Return the (x, y) coordinate for the center point of the cell that contains the specified text.  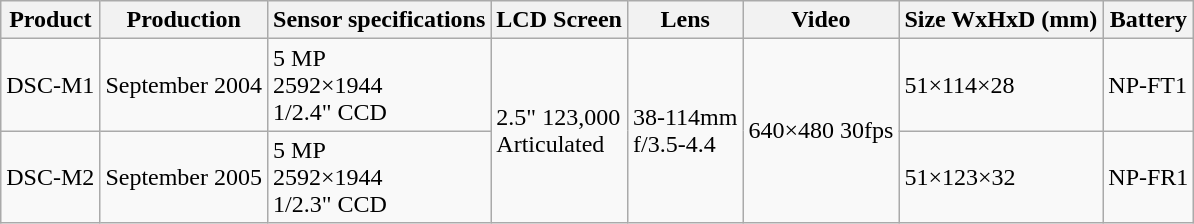
640×480 30fps (821, 131)
5 MP2592×19441/2.3" CCD (380, 177)
2.5" 123,000Articulated (560, 131)
51×123×32 (1001, 177)
Lens (685, 20)
Battery (1148, 20)
LCD Screen (560, 20)
DSC-M1 (50, 85)
Size WxHxD (mm) (1001, 20)
DSC-M2 (50, 177)
September 2004 (184, 85)
38-114mmf/3.5-4.4 (685, 131)
Sensor specifications (380, 20)
September 2005 (184, 177)
NP-FR1 (1148, 177)
Video (821, 20)
Production (184, 20)
51×114×28 (1001, 85)
NP-FT1 (1148, 85)
5 MP2592×19441/2.4" CCD (380, 85)
Product (50, 20)
